Output the [x, y] coordinate of the center of the cell containing the given text.  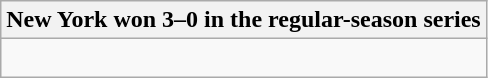
New York won 3–0 in the regular-season series [244, 20]
